From the cell containing the given text, extract its center point as (X, Y) coordinate. 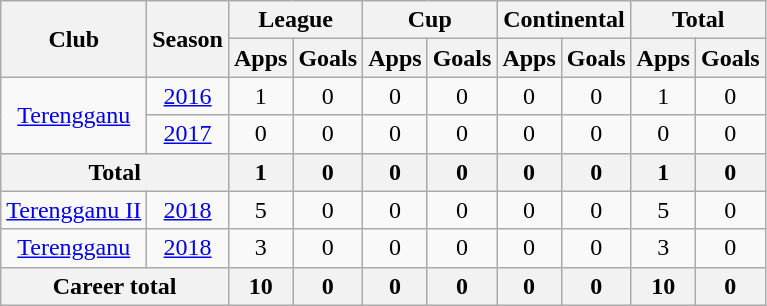
Club (74, 39)
League (295, 20)
Continental (564, 20)
Season (188, 39)
2016 (188, 96)
2017 (188, 134)
Cup (430, 20)
Terengganu II (74, 210)
Career total (115, 286)
